Return the [x, y] coordinate for the center point of the cell that contains the specified text.  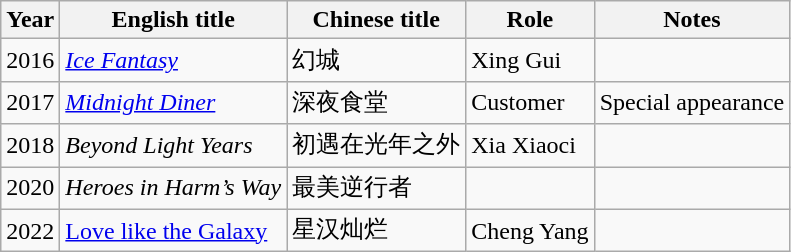
Midnight Diner [174, 102]
2018 [30, 146]
Heroes in Harm’s Way [174, 188]
Special appearance [692, 102]
Love like the Galaxy [174, 230]
Xing Gui [530, 60]
2017 [30, 102]
2022 [30, 230]
Cheng Yang [530, 230]
幻城 [376, 60]
Beyond Light Years [174, 146]
2016 [30, 60]
Xia Xiaoci [530, 146]
深夜食堂 [376, 102]
Customer [530, 102]
初遇在光年之外 [376, 146]
Ice Fantasy [174, 60]
最美逆行者 [376, 188]
Notes [692, 20]
English title [174, 20]
星汉灿烂 [376, 230]
Role [530, 20]
2020 [30, 188]
Year [30, 20]
Chinese title [376, 20]
